Return (x, y) of the center of cell containing provided text 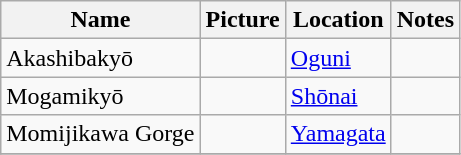
Mogamikyō (100, 96)
Picture (242, 20)
Yamagata (338, 134)
Momijikawa Gorge (100, 134)
Name (100, 20)
Shōnai (338, 96)
Akashibakyō (100, 58)
Location (338, 20)
Notes (425, 20)
Oguni (338, 58)
